Extract the [X, Y] coordinate from the center of the cell holding the provided text.  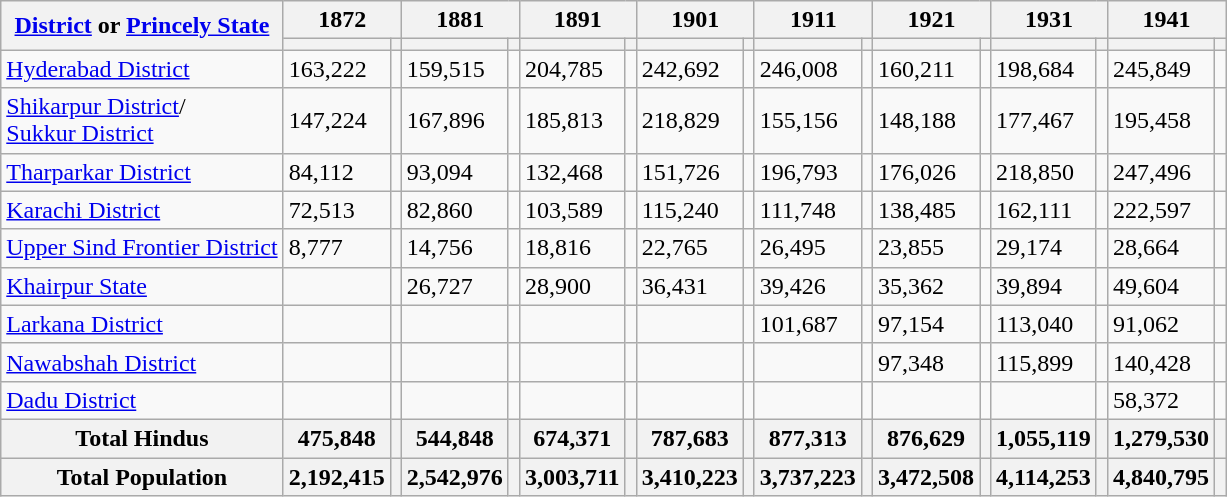
155,156 [808, 120]
1931 [1050, 20]
544,848 [454, 438]
151,726 [690, 172]
Karachi District [142, 210]
177,467 [1044, 120]
159,515 [454, 69]
160,211 [926, 69]
787,683 [690, 438]
22,765 [690, 248]
204,785 [572, 69]
49,604 [1160, 286]
140,428 [1160, 362]
176,026 [926, 172]
1911 [813, 20]
138,485 [926, 210]
Upper Sind Frontier District [142, 248]
2,192,415 [336, 477]
28,900 [572, 286]
Hyderabad District [142, 69]
132,468 [572, 172]
Khairpur State [142, 286]
1941 [1166, 20]
115,899 [1044, 362]
1921 [931, 20]
1,279,530 [1160, 438]
163,222 [336, 69]
Shikarpur District/Sukkur District [142, 120]
222,597 [1160, 210]
97,154 [926, 324]
26,727 [454, 286]
3,472,508 [926, 477]
246,008 [808, 69]
3,003,711 [572, 477]
877,313 [808, 438]
23,855 [926, 248]
1872 [342, 20]
245,849 [1160, 69]
8,777 [336, 248]
58,372 [1160, 400]
82,860 [454, 210]
3,410,223 [690, 477]
4,840,795 [1160, 477]
111,748 [808, 210]
Total Population [142, 477]
1891 [578, 20]
167,896 [454, 120]
162,111 [1044, 210]
84,112 [336, 172]
218,850 [1044, 172]
35,362 [926, 286]
Total Hindus [142, 438]
2,542,976 [454, 477]
39,894 [1044, 286]
674,371 [572, 438]
93,094 [454, 172]
103,589 [572, 210]
District or Princely State [142, 26]
72,513 [336, 210]
101,687 [808, 324]
1881 [460, 20]
Larkana District [142, 324]
39,426 [808, 286]
113,040 [1044, 324]
242,692 [690, 69]
29,174 [1044, 248]
18,816 [572, 248]
876,629 [926, 438]
36,431 [690, 286]
Dadu District [142, 400]
147,224 [336, 120]
3,737,223 [808, 477]
14,756 [454, 248]
115,240 [690, 210]
247,496 [1160, 172]
1901 [695, 20]
4,114,253 [1044, 477]
97,348 [926, 362]
218,829 [690, 120]
148,188 [926, 120]
198,684 [1044, 69]
185,813 [572, 120]
91,062 [1160, 324]
Tharparkar District [142, 172]
1,055,119 [1044, 438]
Nawabshah District [142, 362]
195,458 [1160, 120]
26,495 [808, 248]
28,664 [1160, 248]
475,848 [336, 438]
196,793 [808, 172]
